Locate the cell with the specified text and output its (X, Y) center coordinate. 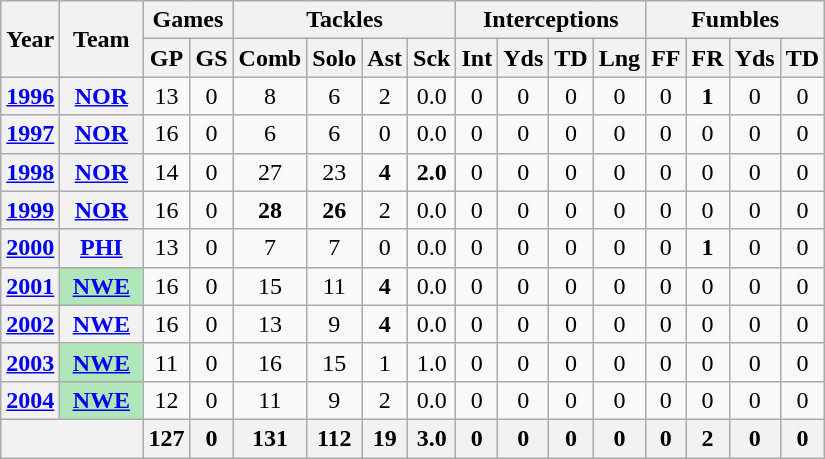
28 (270, 210)
Sck (432, 58)
127 (166, 438)
2.0 (432, 172)
131 (270, 438)
Solo (334, 58)
FR (708, 58)
Ast (385, 58)
1997 (30, 134)
1999 (30, 210)
GP (166, 58)
26 (334, 210)
2003 (30, 362)
112 (334, 438)
19 (385, 438)
23 (334, 172)
FF (666, 58)
GS (212, 58)
Games (188, 20)
Interceptions (551, 20)
Team (102, 39)
14 (166, 172)
27 (270, 172)
2002 (30, 324)
Lng (619, 58)
1996 (30, 96)
Int (477, 58)
1.0 (432, 362)
PHI (102, 248)
Year (30, 39)
Tackles (344, 20)
2000 (30, 248)
2004 (30, 400)
2001 (30, 286)
Comb (270, 58)
3.0 (432, 438)
12 (166, 400)
Fumbles (736, 20)
8 (270, 96)
1998 (30, 172)
